From the cell containing the given text, extract its center point as (X, Y) coordinate. 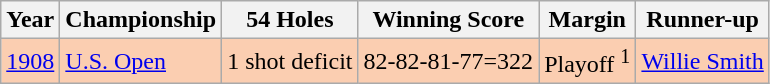
Runner-up (702, 20)
Winning Score (448, 20)
1 shot deficit (290, 62)
U.S. Open (141, 62)
Willie Smith (702, 62)
Playoff 1 (588, 62)
82-82-81-77=322 (448, 62)
Year (30, 20)
Championship (141, 20)
1908 (30, 62)
54 Holes (290, 20)
Margin (588, 20)
